Extract the [x, y] coordinate from the center of the cell holding the provided text.  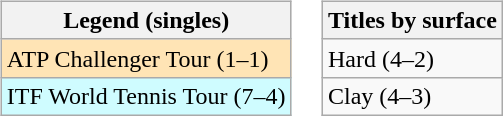
Legend (singles) [146, 20]
Clay (4–3) [413, 96]
Hard (4–2) [413, 58]
Titles by surface [413, 20]
ITF World Tennis Tour (7–4) [146, 96]
ATP Challenger Tour (1–1) [146, 58]
